Capture the cell that displays the provided text and extract its (x, y) central coordinate. 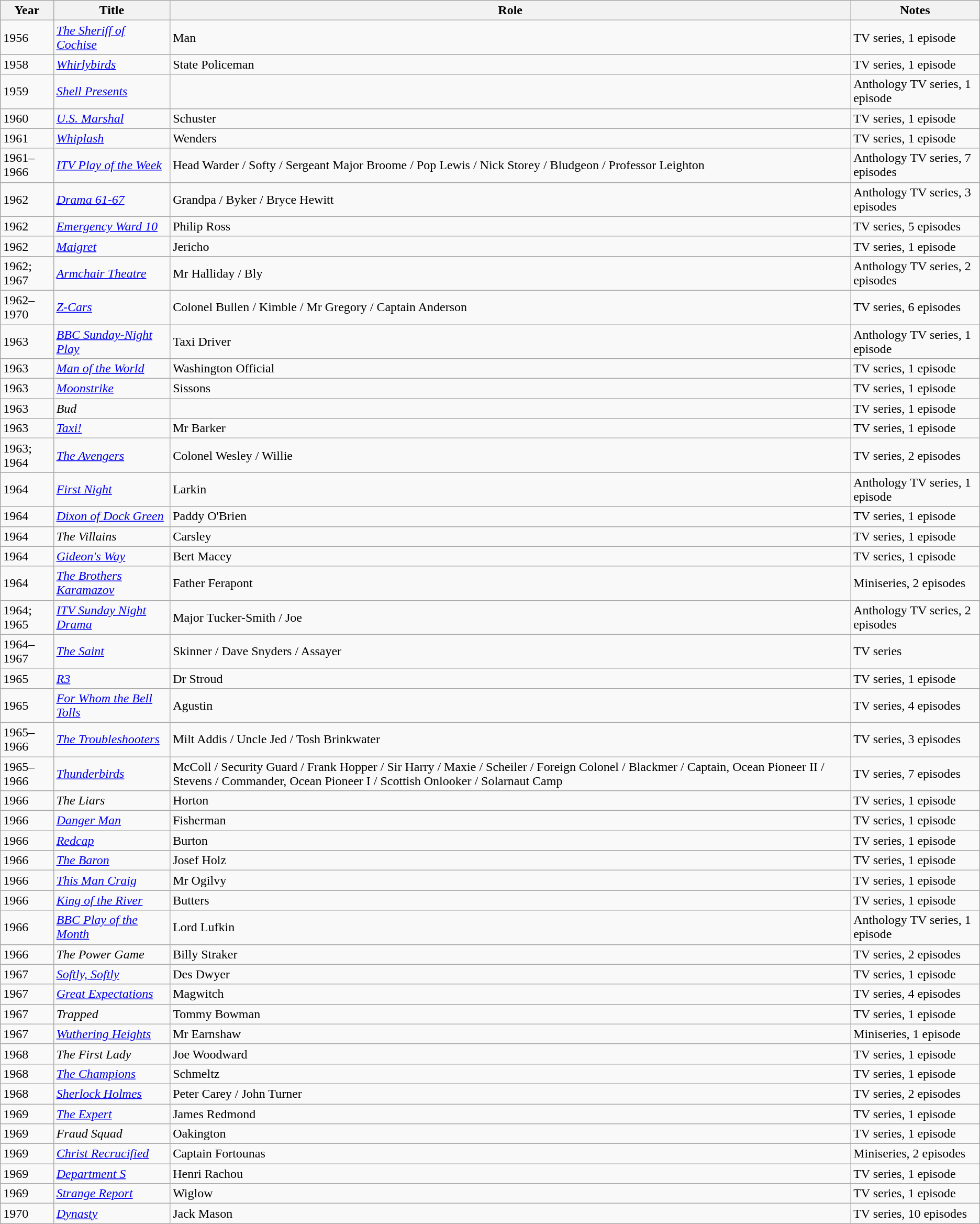
The Power Game (112, 954)
The Troubleshooters (112, 740)
Joe Woodward (510, 1054)
Year (27, 10)
Schmeltz (510, 1074)
1956 (27, 38)
TV series, 7 episodes (915, 773)
Carsley (510, 536)
First Night (112, 489)
Major Tucker-Smith / Joe (510, 617)
This Man Craig (112, 880)
The Baron (112, 861)
Bert Macey (510, 556)
Josef Holz (510, 861)
Agustin (510, 705)
The Villains (112, 536)
Anthology TV series, 3 episodes (915, 199)
Danger Man (112, 821)
BBC Play of the Month (112, 927)
Maigret (112, 246)
Bud (112, 409)
Whiplash (112, 138)
Washington Official (510, 369)
Mr Barker (510, 428)
1964; 1965 (27, 617)
Colonel Bullen / Kimble / Mr Gregory / Captain Anderson (510, 307)
The First Lady (112, 1054)
ITV Play of the Week (112, 166)
1962–1970 (27, 307)
Burton (510, 841)
Captain Fortounas (510, 1154)
1964–1967 (27, 652)
1961 (27, 138)
TV series, 5 episodes (915, 226)
Des Dwyer (510, 974)
Drama 61-67 (112, 199)
Sissons (510, 389)
Tommy Bowman (510, 1014)
The Expert (112, 1114)
Man (510, 38)
Anthology TV series, 7 episodes (915, 166)
Oakington (510, 1134)
Father Ferapont (510, 583)
Dixon of Dock Green (112, 516)
Wenders (510, 138)
1960 (27, 118)
The Sheriff of Cochise (112, 38)
Grandpa / Byker / Bryce Hewitt (510, 199)
Fisherman (510, 821)
Taxi Driver (510, 341)
Jack Mason (510, 1214)
Man of the World (112, 369)
Shell Presents (112, 91)
Strange Report (112, 1194)
U.S. Marshal (112, 118)
Great Expectations (112, 994)
Z-Cars (112, 307)
1958 (27, 64)
1970 (27, 1214)
Paddy O'Brien (510, 516)
Head Warder / Softy / Sergeant Major Broome / Pop Lewis / Nick Storey / Bludgeon / Professor Leighton (510, 166)
Peter Carey / John Turner (510, 1094)
Schuster (510, 118)
Department S (112, 1174)
BBC Sunday-Night Play (112, 341)
Wiglow (510, 1194)
Horton (510, 801)
Miniseries, 1 episode (915, 1034)
Butters (510, 900)
Moonstrike (112, 389)
Philip Ross (510, 226)
Role (510, 10)
R3 (112, 678)
Dr Stroud (510, 678)
Sherlock Holmes (112, 1094)
Magwitch (510, 994)
Jericho (510, 246)
Dynasty (112, 1214)
Redcap (112, 841)
TV series, 3 episodes (915, 740)
TV series (915, 652)
Armchair Theatre (112, 273)
Henri Rachou (510, 1174)
Larkin (510, 489)
Taxi! (112, 428)
1962; 1967 (27, 273)
State Policeman (510, 64)
Milt Addis / Uncle Jed / Tosh Brinkwater (510, 740)
The Liars (112, 801)
Thunderbirds (112, 773)
Trapped (112, 1014)
The Champions (112, 1074)
Title (112, 10)
ITV Sunday Night Drama (112, 617)
James Redmond (510, 1114)
Emergency Ward 10 (112, 226)
Wuthering Heights (112, 1034)
1961–1966 (27, 166)
The Brothers Karamazov (112, 583)
TV series, 6 episodes (915, 307)
Gideon's Way (112, 556)
Mr Halliday / Bly (510, 273)
For Whom the Bell Tolls (112, 705)
The Avengers (112, 456)
TV series, 10 episodes (915, 1214)
Softly, Softly (112, 974)
Colonel Wesley / Willie (510, 456)
Billy Straker (510, 954)
Mr Earnshaw (510, 1034)
Skinner / Dave Snyders / Assayer (510, 652)
Christ Recrucified (112, 1154)
Notes (915, 10)
Whirlybirds (112, 64)
Fraud Squad (112, 1134)
Lord Lufkin (510, 927)
Mr Ogilvy (510, 880)
King of the River (112, 900)
The Saint (112, 652)
1963; 1964 (27, 456)
1959 (27, 91)
